Capture the cell that displays the provided text and extract its [X, Y] central coordinate. 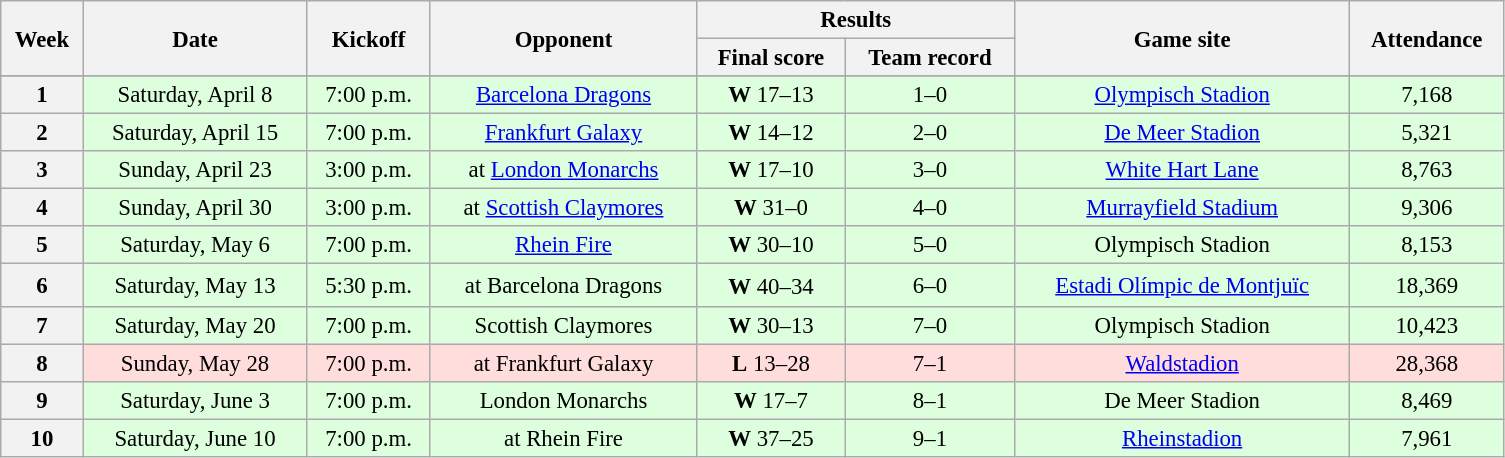
Opponent [564, 38]
10,423 [1428, 325]
Week [42, 38]
Rheinstadion [1182, 438]
Sunday, May 28 [195, 363]
8 [42, 363]
Saturday, April 15 [195, 133]
2–0 [930, 133]
28,368 [1428, 363]
10 [42, 438]
3–0 [930, 170]
Barcelona Dragons [564, 95]
8,763 [1428, 170]
7 [42, 325]
W 31–0 [771, 208]
at Barcelona Dragons [564, 285]
9–1 [930, 438]
W 17–13 [771, 95]
Rhein Fire [564, 245]
Kickoff [368, 38]
W 40–34 [771, 285]
7,168 [1428, 95]
Saturday, May 20 [195, 325]
at London Monarchs [564, 170]
Sunday, April 30 [195, 208]
5–0 [930, 245]
London Monarchs [564, 400]
Attendance [1428, 38]
5:30 p.m. [368, 285]
8,469 [1428, 400]
8,153 [1428, 245]
White Hart Lane [1182, 170]
9 [42, 400]
W 37–25 [771, 438]
1 [42, 95]
Saturday, June 3 [195, 400]
5 [42, 245]
4 [42, 208]
Scottish Claymores [564, 325]
8–1 [930, 400]
Murrayfield Stadium [1182, 208]
W 30–10 [771, 245]
Saturday, April 8 [195, 95]
W 30–13 [771, 325]
Estadi Olímpic de Montjuïc [1182, 285]
Saturday, May 13 [195, 285]
7,961 [1428, 438]
at Frankfurt Galaxy [564, 363]
7–0 [930, 325]
at Rhein Fire [564, 438]
Final score [771, 58]
Results [856, 20]
7–1 [930, 363]
Frankfurt Galaxy [564, 133]
3 [42, 170]
L 13–28 [771, 363]
6 [42, 285]
6–0 [930, 285]
W 17–10 [771, 170]
4–0 [930, 208]
9,306 [1428, 208]
Saturday, May 6 [195, 245]
Sunday, April 23 [195, 170]
18,369 [1428, 285]
Date [195, 38]
Saturday, June 10 [195, 438]
5,321 [1428, 133]
W 14–12 [771, 133]
Game site [1182, 38]
at Scottish Claymores [564, 208]
2 [42, 133]
Team record [930, 58]
Waldstadion [1182, 363]
W 17–7 [771, 400]
1–0 [930, 95]
